For the text-containing cell, return its midpoint in [x, y] coordinate format. 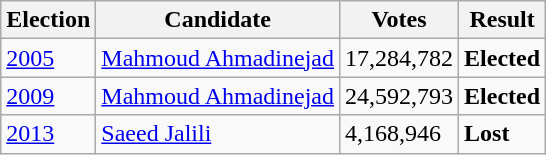
2009 [48, 96]
24,592,793 [400, 96]
Lost [502, 134]
Votes [400, 20]
Candidate [218, 20]
2013 [48, 134]
Election [48, 20]
Saeed Jalili [218, 134]
Result [502, 20]
4,168,946 [400, 134]
17,284,782 [400, 58]
2005 [48, 58]
